Search for the cell housing the specified text and yield its [X, Y] center coordinate. 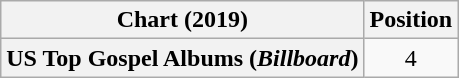
US Top Gospel Albums (Billboard) [182, 58]
Chart (2019) [182, 20]
4 [411, 58]
Position [411, 20]
